From the cell containing the given text, extract its center point as (X, Y) coordinate. 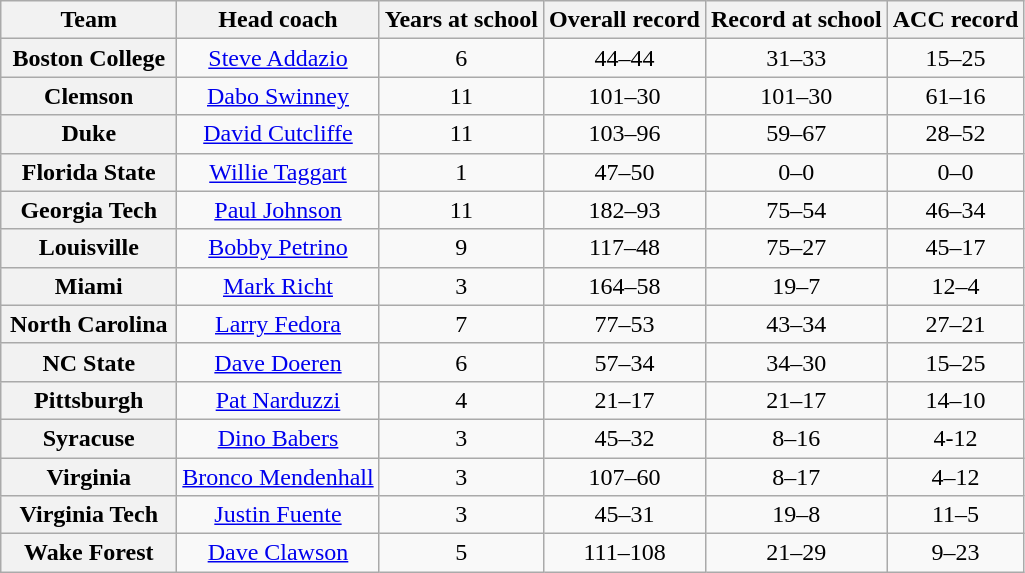
1 (461, 172)
46–34 (956, 210)
Dabo Swinney (278, 96)
Pittsburgh (89, 400)
Virginia (89, 477)
Dino Babers (278, 438)
44–44 (625, 58)
Louisville (89, 248)
9 (461, 248)
45–17 (956, 248)
9–23 (956, 553)
Justin Fuente (278, 515)
ACC record (956, 20)
59–67 (796, 134)
Duke (89, 134)
Pat Narduzzi (278, 400)
117–48 (625, 248)
45–31 (625, 515)
164–58 (625, 286)
Bronco Mendenhall (278, 477)
31–33 (796, 58)
34–30 (796, 362)
43–34 (796, 324)
11–5 (956, 515)
Mark Richt (278, 286)
Overall record (625, 20)
Willie Taggart (278, 172)
David Cutcliffe (278, 134)
8–17 (796, 477)
5 (461, 553)
Syracuse (89, 438)
North Carolina (89, 324)
Bobby Petrino (278, 248)
Team (89, 20)
Larry Fedora (278, 324)
Paul Johnson (278, 210)
12–4 (956, 286)
Wake Forest (89, 553)
7 (461, 324)
Virginia Tech (89, 515)
Miami (89, 286)
111–108 (625, 553)
8–16 (796, 438)
103–96 (625, 134)
Florida State (89, 172)
182–93 (625, 210)
107–60 (625, 477)
Head coach (278, 20)
75–27 (796, 248)
45–32 (625, 438)
Record at school (796, 20)
Boston College (89, 58)
19–7 (796, 286)
61–16 (956, 96)
4–12 (956, 477)
Clemson (89, 96)
21–29 (796, 553)
14–10 (956, 400)
75–54 (796, 210)
19–8 (796, 515)
Steve Addazio (278, 58)
4-12 (956, 438)
Dave Clawson (278, 553)
NC State (89, 362)
27–21 (956, 324)
Dave Doeren (278, 362)
77–53 (625, 324)
Georgia Tech (89, 210)
Years at school (461, 20)
28–52 (956, 134)
57–34 (625, 362)
47–50 (625, 172)
4 (461, 400)
